Scan for the cell matching the given text and deliver its [X, Y] coordinate at center. 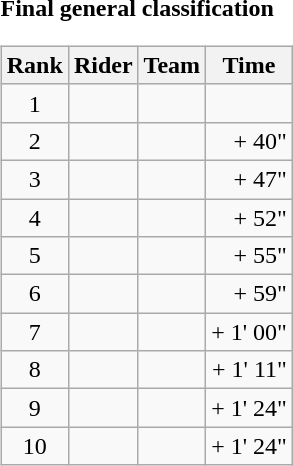
Rider [103, 65]
Rank [34, 65]
+ 47" [250, 179]
5 [34, 256]
3 [34, 179]
+ 52" [250, 217]
Team [172, 65]
4 [34, 217]
+ 1' 11" [250, 370]
Time [250, 65]
1 [34, 103]
9 [34, 408]
7 [34, 332]
2 [34, 141]
6 [34, 294]
10 [34, 446]
8 [34, 370]
+ 55" [250, 256]
+ 1' 00" [250, 332]
+ 40" [250, 141]
+ 59" [250, 294]
